Determine the [X, Y] coordinate at the center of the cell enclosing the given text.  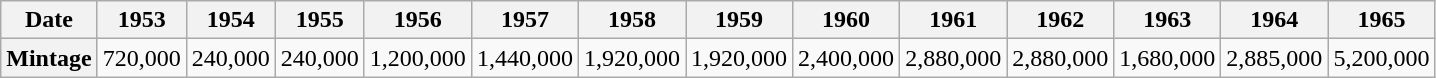
1,200,000 [418, 58]
1954 [230, 20]
2,885,000 [1274, 58]
1961 [954, 20]
1965 [1382, 20]
2,400,000 [846, 58]
1964 [1274, 20]
1956 [418, 20]
Date [49, 20]
1953 [142, 20]
1955 [320, 20]
1957 [524, 20]
1,440,000 [524, 58]
1,680,000 [1168, 58]
1959 [740, 20]
720,000 [142, 58]
1962 [1060, 20]
5,200,000 [1382, 58]
1960 [846, 20]
1963 [1168, 20]
1958 [632, 20]
Mintage [49, 58]
